From the cell containing the given text, extract its center point as (X, Y) coordinate. 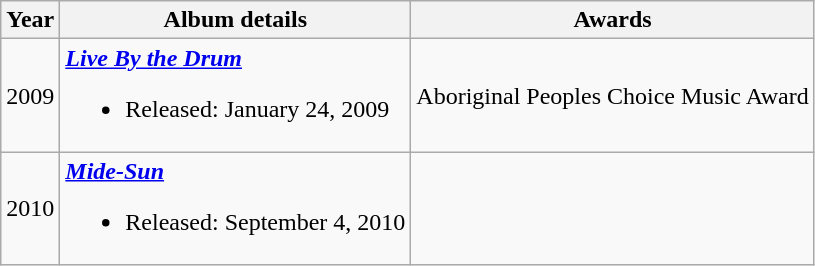
Year (30, 20)
2009 (30, 96)
Awards (612, 20)
Mide-SunReleased: September 4, 2010 (236, 208)
Aboriginal Peoples Choice Music Award (612, 96)
2010 (30, 208)
Live By the DrumReleased: January 24, 2009 (236, 96)
Album details (236, 20)
